Detect which cell encompasses the target text, then output its [X, Y] center coordinate. 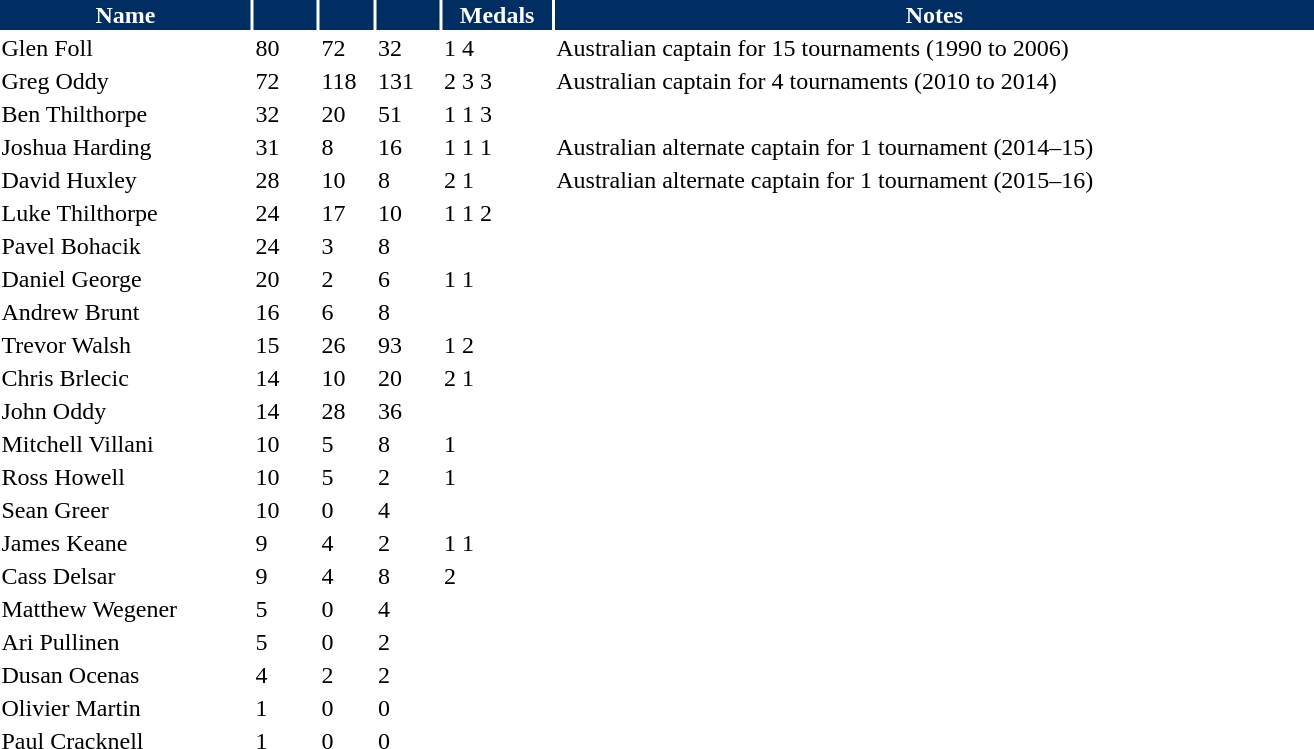
Glen Foll [126, 48]
36 [408, 411]
Notes [934, 15]
15 [286, 345]
Dusan Ocenas [126, 675]
Ari Pullinen [126, 642]
17 [347, 213]
Australian captain for 4 tournaments (2010 to 2014) [934, 81]
Olivier Martin [126, 708]
1 2 [498, 345]
1 1 1 [498, 147]
118 [347, 81]
Ben Thilthorpe [126, 114]
John Oddy [126, 411]
131 [408, 81]
David Huxley [126, 180]
Matthew Wegener [126, 609]
Joshua Harding [126, 147]
Trevor Walsh [126, 345]
80 [286, 48]
1 4 [498, 48]
93 [408, 345]
Greg Oddy [126, 81]
2 3 3 [498, 81]
31 [286, 147]
Australian alternate captain for 1 tournament (2015–16) [934, 180]
Cass Delsar [126, 576]
3 [347, 246]
Mitchell Villani [126, 444]
Pavel Bohacik [126, 246]
Sean Greer [126, 510]
Andrew Brunt [126, 312]
51 [408, 114]
Luke Thilthorpe [126, 213]
Name [126, 15]
Daniel George [126, 279]
Chris Brlecic [126, 378]
1 1 2 [498, 213]
Australian captain for 15 tournaments (1990 to 2006) [934, 48]
1 1 3 [498, 114]
James Keane [126, 543]
Medals [498, 15]
Australian alternate captain for 1 tournament (2014–15) [934, 147]
Ross Howell [126, 477]
26 [347, 345]
